Locate the cell with the specified text and output its (X, Y) center coordinate. 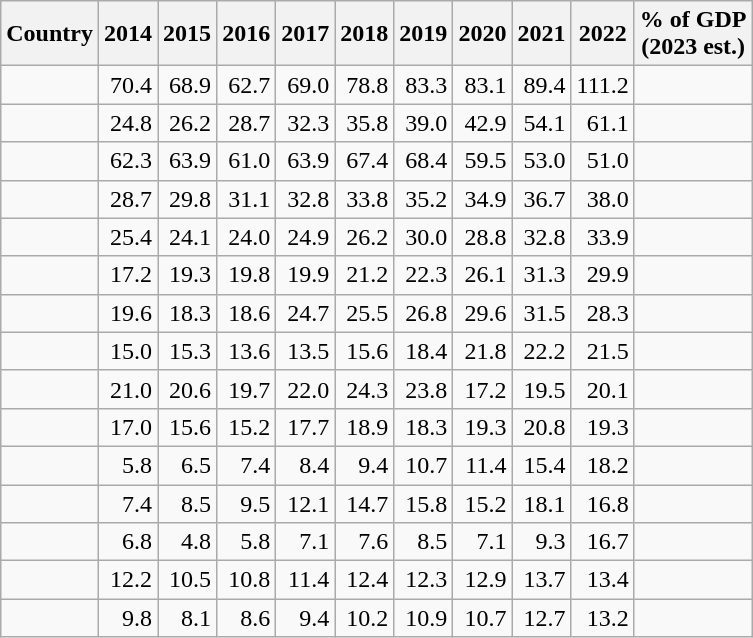
18.6 (246, 313)
19.8 (246, 275)
21.5 (602, 351)
7.6 (364, 542)
19.6 (128, 313)
8.1 (188, 618)
61.0 (246, 161)
22.0 (306, 389)
9.5 (246, 503)
29.9 (602, 275)
70.4 (128, 85)
31.3 (542, 275)
24.8 (128, 123)
2019 (424, 34)
26.1 (482, 275)
14.7 (364, 503)
22.3 (424, 275)
9.3 (542, 542)
111.2 (602, 85)
61.1 (602, 123)
15.0 (128, 351)
Country (50, 34)
31.1 (246, 199)
9.8 (128, 618)
13.4 (602, 580)
28.8 (482, 237)
10.5 (188, 580)
13.5 (306, 351)
53.0 (542, 161)
38.0 (602, 199)
10.8 (246, 580)
24.1 (188, 237)
42.9 (482, 123)
83.3 (424, 85)
69.0 (306, 85)
34.9 (482, 199)
2020 (482, 34)
78.8 (364, 85)
6.8 (128, 542)
68.9 (188, 85)
21.0 (128, 389)
12.1 (306, 503)
35.2 (424, 199)
28.3 (602, 313)
31.5 (542, 313)
67.4 (364, 161)
2014 (128, 34)
26.8 (424, 313)
30.0 (424, 237)
22.2 (542, 351)
8.6 (246, 618)
12.3 (424, 580)
33.9 (602, 237)
23.8 (424, 389)
2018 (364, 34)
36.7 (542, 199)
% of GDP(2023 est.) (693, 34)
25.5 (364, 313)
18.2 (602, 465)
2021 (542, 34)
25.4 (128, 237)
35.8 (364, 123)
17.0 (128, 427)
12.7 (542, 618)
15.4 (542, 465)
4.8 (188, 542)
15.8 (424, 503)
24.9 (306, 237)
10.2 (364, 618)
19.5 (542, 389)
33.8 (364, 199)
59.5 (482, 161)
12.2 (128, 580)
12.9 (482, 580)
15.3 (188, 351)
13.7 (542, 580)
10.9 (424, 618)
16.7 (602, 542)
39.0 (424, 123)
2016 (246, 34)
24.0 (246, 237)
2017 (306, 34)
20.6 (188, 389)
18.4 (424, 351)
54.1 (542, 123)
62.7 (246, 85)
20.8 (542, 427)
83.1 (482, 85)
89.4 (542, 85)
62.3 (128, 161)
51.0 (602, 161)
24.3 (364, 389)
18.9 (364, 427)
20.1 (602, 389)
24.7 (306, 313)
2015 (188, 34)
6.5 (188, 465)
2022 (602, 34)
19.7 (246, 389)
19.9 (306, 275)
12.4 (364, 580)
16.8 (602, 503)
32.3 (306, 123)
13.2 (602, 618)
29.6 (482, 313)
8.4 (306, 465)
17.7 (306, 427)
21.8 (482, 351)
18.1 (542, 503)
68.4 (424, 161)
29.8 (188, 199)
21.2 (364, 275)
13.6 (246, 351)
